For the text-containing cell, return its midpoint in (x, y) coordinate format. 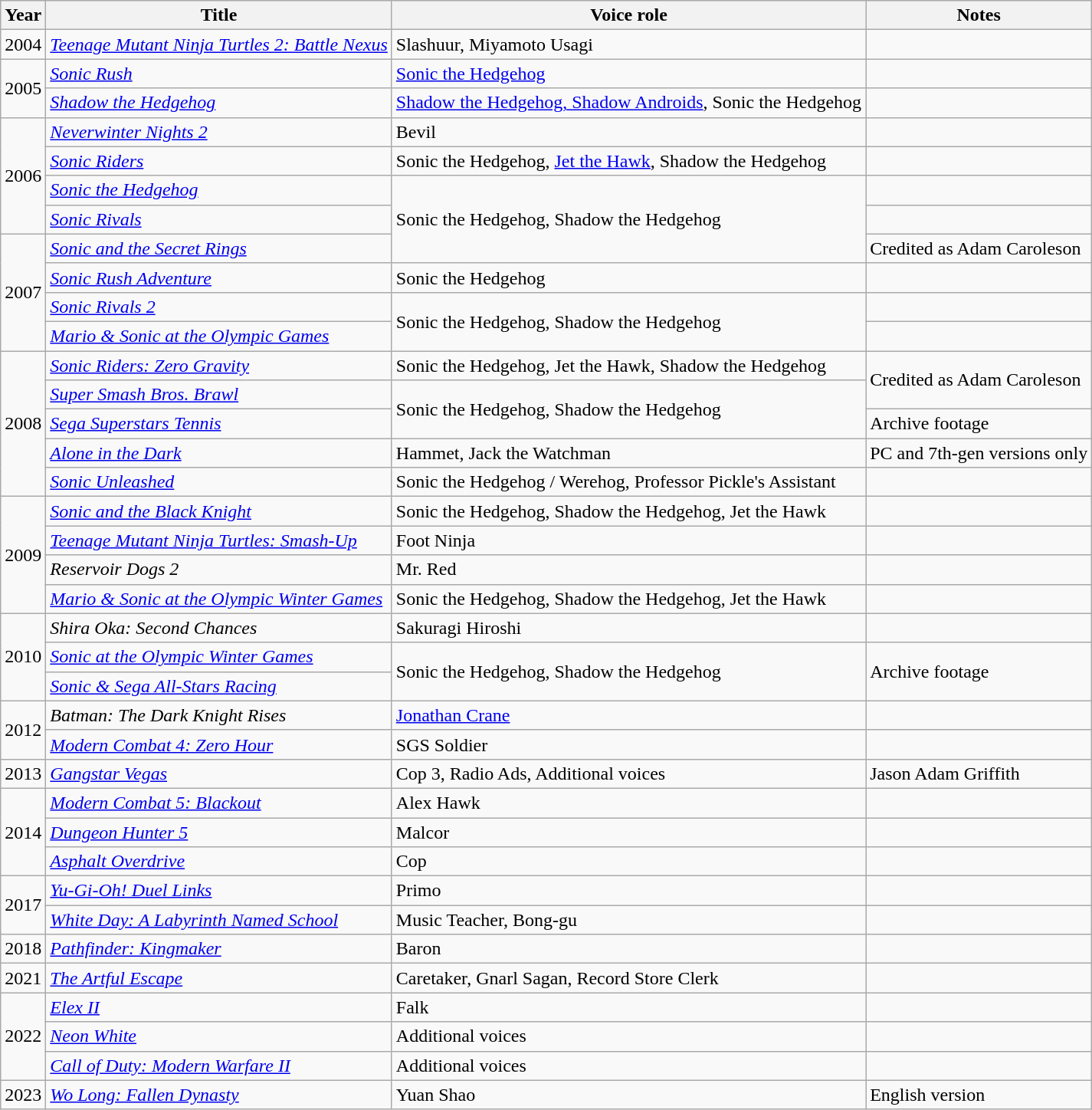
Year (23, 15)
Bevil (628, 132)
2012 (23, 730)
2010 (23, 657)
Cop 3, Radio Ads, Additional voices (628, 773)
Shira Oka: Second Chances (219, 628)
Music Teacher, Bong-gu (628, 920)
Gangstar Vegas (219, 773)
Jonathan Crane (628, 715)
Shadow the Hedgehog, Shadow Androids, Sonic the Hedgehog (628, 103)
Pathfinder: Kingmaker (219, 949)
Call of Duty: Modern Warfare II (219, 1066)
Sonic Rivals (219, 219)
2004 (23, 44)
Neverwinter Nights 2 (219, 132)
Falk (628, 1007)
Teenage Mutant Ninja Turtles: Smash-Up (219, 540)
Hammet, Jack the Watchman (628, 453)
SGS Soldier (628, 744)
Sonic Unleashed (219, 482)
Modern Combat 5: Blackout (219, 803)
Caretaker, Gnarl Sagan, Record Store Clerk (628, 978)
Teenage Mutant Ninja Turtles 2: Battle Nexus (219, 44)
Malcor (628, 832)
Notes (979, 15)
Yuan Shao (628, 1095)
Sega Superstars Tennis (219, 424)
Modern Combat 4: Zero Hour (219, 744)
2014 (23, 832)
Alone in the Dark (219, 453)
Voice role (628, 15)
2021 (23, 978)
Mario & Sonic at the Olympic Winter Games (219, 599)
2007 (23, 292)
English version (979, 1095)
Alex Hawk (628, 803)
Primo (628, 891)
Sakuragi Hiroshi (628, 628)
Shadow the Hedgehog (219, 103)
Cop (628, 862)
Super Smash Bros. Brawl (219, 395)
2009 (23, 555)
Mr. Red (628, 570)
PC and 7th-gen versions only (979, 453)
Sonic Rush (219, 74)
2023 (23, 1095)
Jason Adam Griffith (979, 773)
Mario & Sonic at the Olympic Games (219, 336)
Slashuur, Miyamoto Usagi (628, 44)
2013 (23, 773)
Sonic & Sega All-Stars Racing (219, 686)
Sonic Riders: Zero Gravity (219, 366)
Asphalt Overdrive (219, 862)
Reservoir Dogs 2 (219, 570)
Elex II (219, 1007)
Sonic Rush Adventure (219, 277)
2017 (23, 905)
Sonic Riders (219, 161)
Dungeon Hunter 5 (219, 832)
Sonic the Hedgehog / Werehog, Professor Pickle's Assistant (628, 482)
Wo Long: Fallen Dynasty (219, 1095)
The Artful Escape (219, 978)
Batman: The Dark Knight Rises (219, 715)
White Day: A Labyrinth Named School (219, 920)
Baron (628, 949)
Title (219, 15)
2022 (23, 1036)
Sonic and the Black Knight (219, 511)
2006 (23, 176)
Neon White (219, 1036)
Sonic Rivals 2 (219, 307)
2008 (23, 424)
2018 (23, 949)
Sonic at the Olympic Winter Games (219, 657)
Sonic and the Secret Rings (219, 248)
Yu-Gi-Oh! Duel Links (219, 891)
2005 (23, 88)
Foot Ninja (628, 540)
